From the cell containing the given text, extract its center point as [x, y] coordinate. 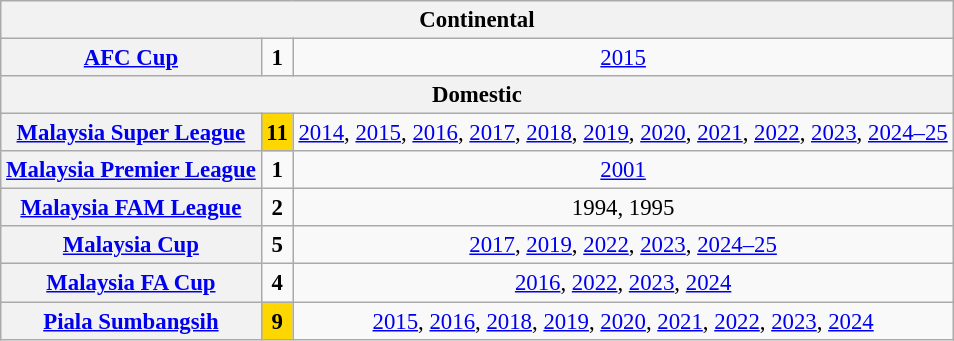
Malaysia FAM League [131, 208]
9 [277, 321]
2017, 2019, 2022, 2023, 2024–25 [623, 245]
Malaysia Cup [131, 245]
Malaysia Premier League [131, 170]
Piala Sumbangsih [131, 321]
Domestic [477, 95]
Malaysia FA Cup [131, 283]
AFC Cup [131, 58]
2 [277, 208]
2016, 2022, 2023, 2024 [623, 283]
11 [277, 133]
2014, 2015, 2016, 2017, 2018, 2019, 2020, 2021, 2022, 2023, 2024–25 [623, 133]
4 [277, 283]
2015 [623, 58]
Malaysia Super League [131, 133]
Continental [477, 20]
2015, 2016, 2018, 2019, 2020, 2021, 2022, 2023, 2024 [623, 321]
2001 [623, 170]
1994, 1995 [623, 208]
5 [277, 245]
